Scan for the cell matching the given text and deliver its [X, Y] coordinate at center. 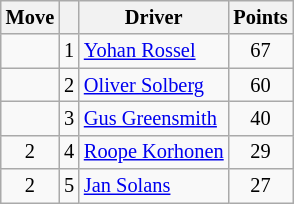
29 [261, 152]
67 [261, 51]
Move [30, 17]
Driver [154, 17]
Points [261, 17]
Roope Korhonen [154, 152]
Jan Solans [154, 186]
60 [261, 85]
Gus Greensmith [154, 118]
Yohan Rossel [154, 51]
5 [69, 186]
40 [261, 118]
1 [69, 51]
Oliver Solberg [154, 85]
3 [69, 118]
27 [261, 186]
4 [69, 152]
